Provide the [X, Y] coordinate of the cell's center where the given text is located.  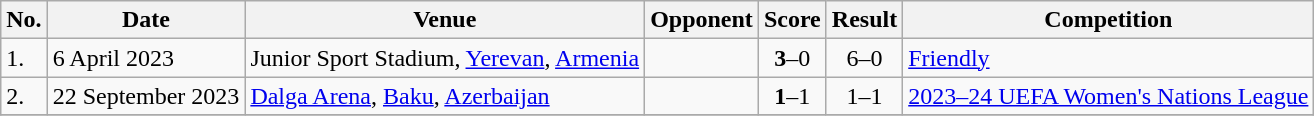
3–0 [792, 58]
22 September 2023 [146, 96]
Dalga Arena, Baku, Azerbaijan [445, 96]
2023–24 UEFA Women's Nations League [1108, 96]
6 April 2023 [146, 58]
Opponent [702, 20]
Competition [1108, 20]
1. [24, 58]
Score [792, 20]
Friendly [1108, 58]
6–0 [864, 58]
Date [146, 20]
Junior Sport Stadium, Yerevan, Armenia [445, 58]
Venue [445, 20]
2. [24, 96]
Result [864, 20]
No. [24, 20]
